Pinpoint the cell where the given text exists, returning its [X, Y] midpoint coordinate. 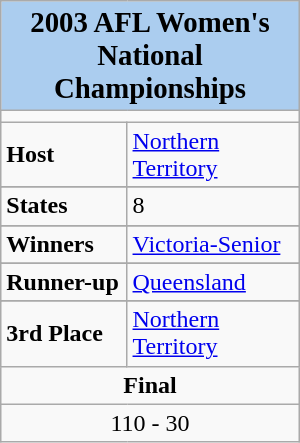
Host [64, 154]
2003 AFL Women's National Championships [150, 56]
110 - 30 [150, 423]
Winners [64, 244]
Final [150, 385]
Victoria-Senior [213, 244]
Queensland [213, 282]
Runner-up [64, 282]
3rd Place [64, 334]
8 [213, 206]
States [64, 206]
